Pinpoint the cell where the given text exists, returning its [x, y] midpoint coordinate. 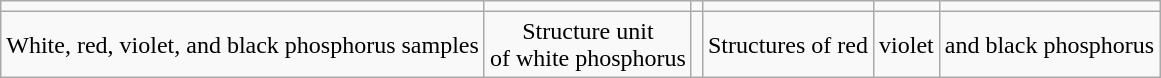
and black phosphorus [1049, 44]
White, red, violet, and black phosphorus samples [243, 44]
Structures of red [788, 44]
violet [907, 44]
Structure unitof white phosphorus [588, 44]
